Pinpoint the cell where the given text exists, returning its (X, Y) midpoint coordinate. 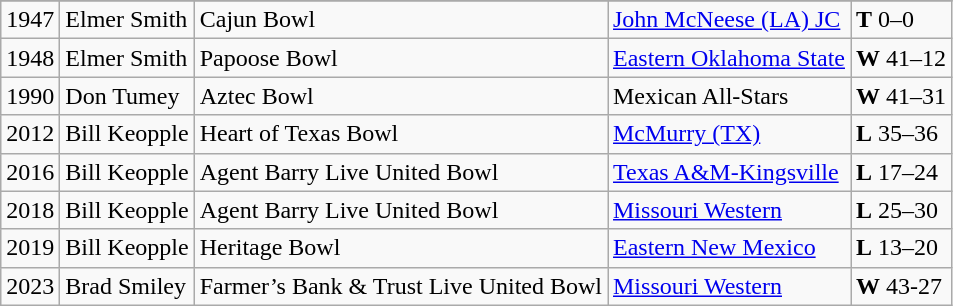
2018 (30, 210)
Mexican All-Stars (730, 96)
McMurry (TX) (730, 134)
Heart of Texas Bowl (400, 134)
1990 (30, 96)
Farmer’s Bank & Trust Live United Bowl (400, 286)
Eastern New Mexico (730, 248)
Cajun Bowl (400, 20)
Heritage Bowl (400, 248)
L 13–20 (900, 248)
W 41–31 (900, 96)
Papoose Bowl (400, 58)
Aztec Bowl (400, 96)
2016 (30, 172)
Brad Smiley (127, 286)
2012 (30, 134)
Eastern Oklahoma State (730, 58)
L 25–30 (900, 210)
T 0–0 (900, 20)
W 41–12 (900, 58)
Don Tumey (127, 96)
L 17–24 (900, 172)
2019 (30, 248)
2023 (30, 286)
Texas A&M-Kingsville (730, 172)
W 43-27 (900, 286)
1948 (30, 58)
1947 (30, 20)
John McNeese (LA) JC (730, 20)
L 35–36 (900, 134)
